Locate the cell with the specified text and output its (X, Y) center coordinate. 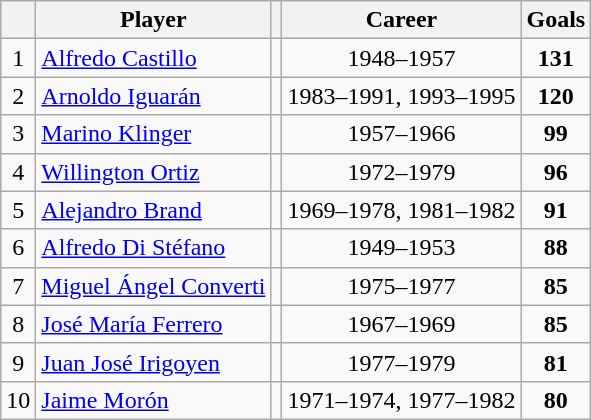
10 (18, 400)
120 (556, 96)
1948–1957 (402, 58)
131 (556, 58)
80 (556, 400)
2 (18, 96)
99 (556, 134)
3 (18, 134)
Alejandro Brand (154, 210)
1967–1969 (402, 324)
1957–1966 (402, 134)
1977–1979 (402, 362)
Juan José Irigoyen (154, 362)
88 (556, 248)
1971–1974, 1977–1982 (402, 400)
91 (556, 210)
5 (18, 210)
6 (18, 248)
1975–1977 (402, 286)
1 (18, 58)
Alfredo Di Stéfano (154, 248)
Player (154, 20)
1969–1978, 1981–1982 (402, 210)
1949–1953 (402, 248)
Willington Ortiz (154, 172)
Miguel Ángel Converti (154, 286)
Arnoldo Iguarán (154, 96)
4 (18, 172)
Jaime Morón (154, 400)
1972–1979 (402, 172)
José María Ferrero (154, 324)
81 (556, 362)
7 (18, 286)
8 (18, 324)
96 (556, 172)
1983–1991, 1993–1995 (402, 96)
Alfredo Castillo (154, 58)
Marino Klinger (154, 134)
9 (18, 362)
Career (402, 20)
Goals (556, 20)
